Pinpoint the cell where the given text exists, returning its (x, y) midpoint coordinate. 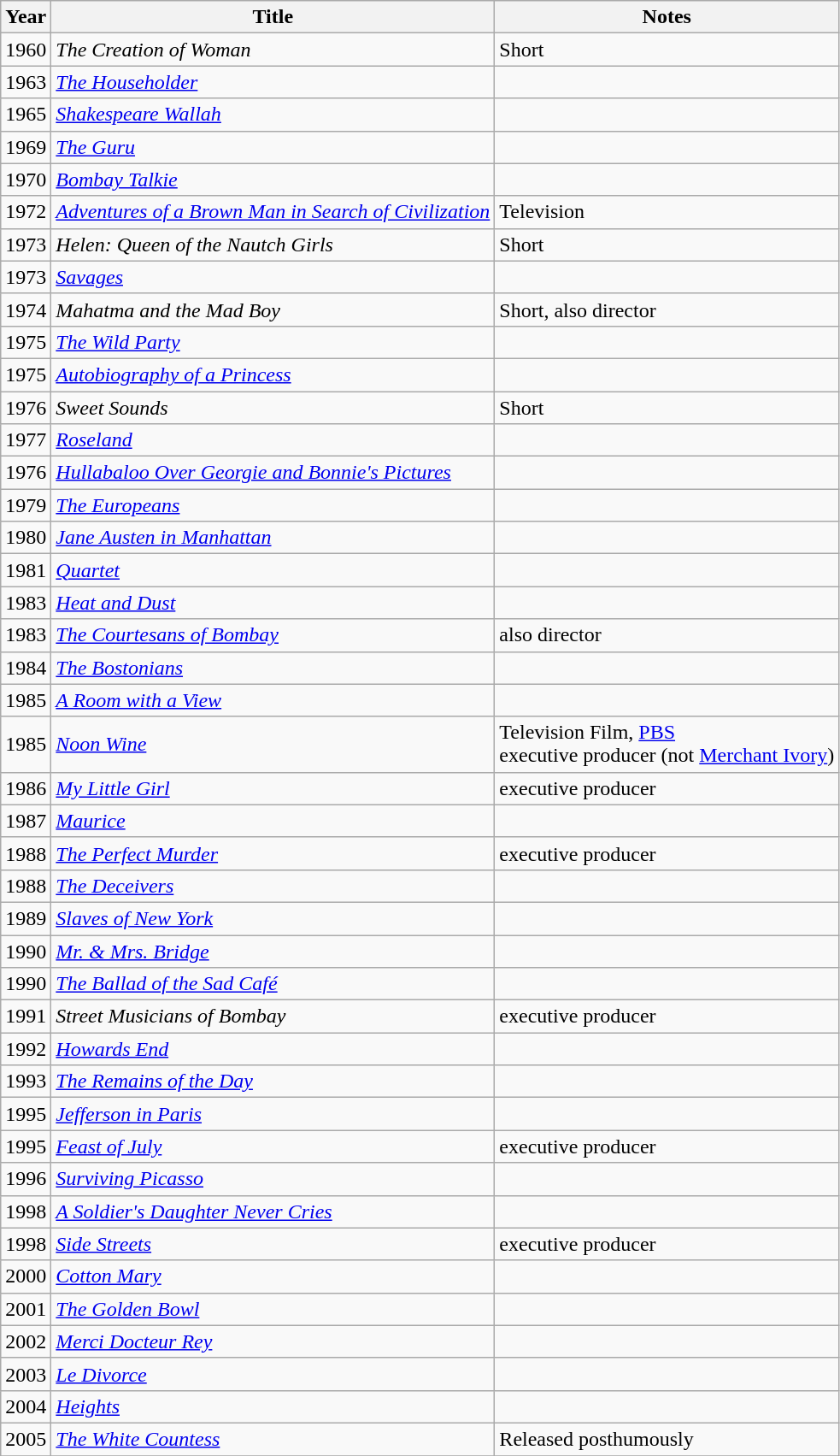
Noon Wine (273, 744)
Year (26, 17)
Title (273, 17)
1986 (26, 788)
Heights (273, 1406)
Adventures of a Brown Man in Search of Civilization (273, 212)
Howards End (273, 1049)
1979 (26, 505)
1969 (26, 147)
Mahatma and the Mad Boy (273, 309)
The Creation of Woman (273, 50)
1991 (26, 1017)
1984 (26, 668)
Le Divorce (273, 1374)
Sweet Sounds (273, 408)
Released posthumously (667, 1439)
Cotton Mary (273, 1276)
The Wild Party (273, 342)
A Room with a View (273, 700)
Autobiography of a Princess (273, 374)
1972 (26, 212)
My Little Girl (273, 788)
Bombay Talkie (273, 180)
Mr. & Mrs. Bridge (273, 952)
The Remains of the Day (273, 1082)
Street Musicians of Bombay (273, 1017)
The Guru (273, 147)
The Golden Bowl (273, 1309)
2001 (26, 1309)
1963 (26, 82)
also director (667, 635)
2005 (26, 1439)
The Householder (273, 82)
1996 (26, 1179)
The Europeans (273, 505)
1987 (26, 821)
Surviving Picasso (273, 1179)
The Courtesans of Bombay (273, 635)
Feast of July (273, 1147)
The Deceivers (273, 886)
Jefferson in Paris (273, 1114)
Slaves of New York (273, 918)
2000 (26, 1276)
Jane Austen in Manhattan (273, 538)
1974 (26, 309)
Shakespeare Wallah (273, 115)
Hullabaloo Over Georgie and Bonnie's Pictures (273, 473)
Short, also director (667, 309)
Heat and Dust (273, 603)
Television (667, 212)
Helen: Queen of the Nautch Girls (273, 245)
The White Countess (273, 1439)
1970 (26, 180)
Notes (667, 17)
The Bostonians (273, 668)
A Soldier's Daughter Never Cries (273, 1211)
2004 (26, 1406)
The Perfect Murder (273, 853)
Merci Docteur Rey (273, 1341)
1980 (26, 538)
1981 (26, 570)
1960 (26, 50)
Television Film, PBS executive producer (not Merchant Ivory) (667, 744)
Savages (273, 277)
Maurice (273, 821)
2003 (26, 1374)
1977 (26, 440)
Roseland (273, 440)
1965 (26, 115)
1993 (26, 1082)
1992 (26, 1049)
The Ballad of the Sad Café (273, 984)
Side Streets (273, 1244)
2002 (26, 1341)
Quartet (273, 570)
1989 (26, 918)
